Return the (X, Y) coordinate for the center point of the cell that contains the specified text.  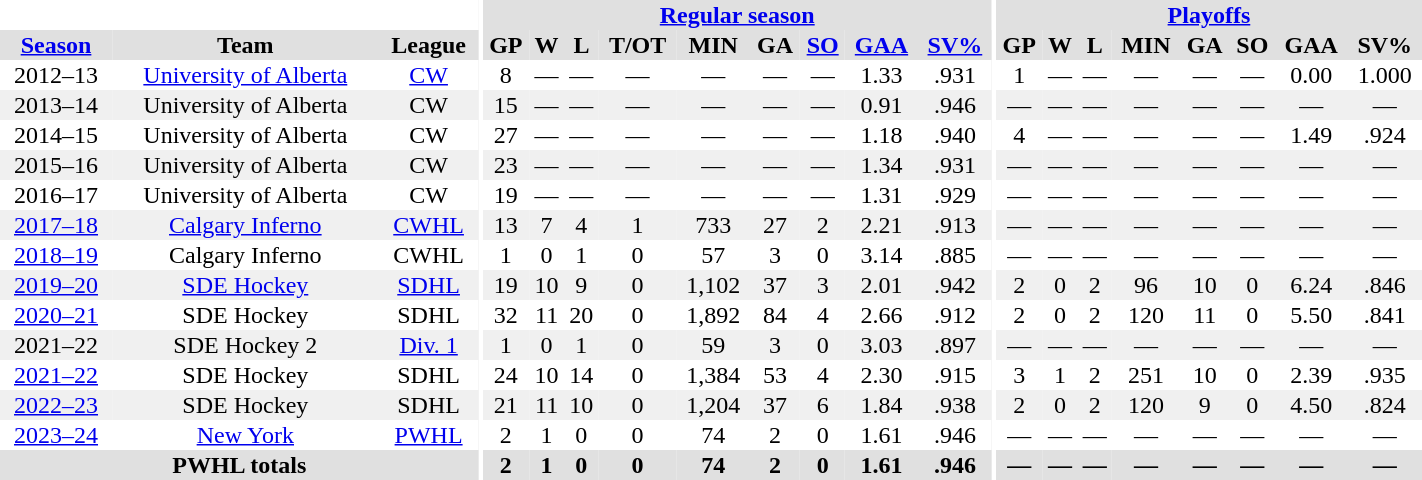
23 (506, 165)
59 (712, 345)
8 (506, 75)
League (429, 45)
32 (506, 315)
.913 (955, 225)
1.34 (882, 165)
.935 (1384, 375)
New York (246, 435)
53 (775, 375)
SDE Hockey 2 (246, 345)
.924 (1384, 135)
1,384 (712, 375)
21 (506, 405)
1.18 (882, 135)
251 (1146, 375)
3.14 (882, 255)
0.91 (882, 105)
2.66 (882, 315)
.846 (1384, 285)
2017–18 (56, 225)
0.00 (1312, 75)
6.24 (1312, 285)
2022–23 (56, 405)
24 (506, 375)
57 (712, 255)
PWHL (429, 435)
1,102 (712, 285)
2012–13 (56, 75)
Regular season (737, 15)
4.50 (1312, 405)
Team (246, 45)
2020–21 (56, 315)
Div. 1 (429, 345)
3.03 (882, 345)
2023–24 (56, 435)
2016–17 (56, 195)
2.21 (882, 225)
.824 (1384, 405)
1,204 (712, 405)
.841 (1384, 315)
.938 (955, 405)
2015–16 (56, 165)
Playoffs (1209, 15)
T/OT (638, 45)
1,892 (712, 315)
6 (822, 405)
PWHL totals (240, 465)
.915 (955, 375)
7 (546, 225)
84 (775, 315)
1.49 (1312, 135)
96 (1146, 285)
Season (56, 45)
2013–14 (56, 105)
2.30 (882, 375)
1.33 (882, 75)
.942 (955, 285)
1.000 (1384, 75)
1.31 (882, 195)
14 (582, 375)
1.84 (882, 405)
5.50 (1312, 315)
15 (506, 105)
2.39 (1312, 375)
20 (582, 315)
.885 (955, 255)
2014–15 (56, 135)
2019–20 (56, 285)
733 (712, 225)
2018–19 (56, 255)
13 (506, 225)
2.01 (882, 285)
.912 (955, 315)
.929 (955, 195)
.897 (955, 345)
.940 (955, 135)
